Provide the (X, Y) coordinate of the cell's center where the given text is located.  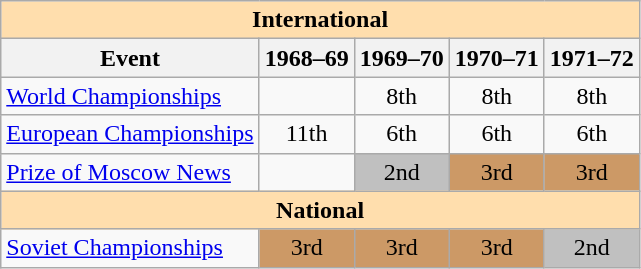
World Championships (130, 96)
1971–72 (592, 58)
1969–70 (402, 58)
Event (130, 58)
1968–69 (306, 58)
Prize of Moscow News (130, 172)
International (320, 20)
Soviet Championships (130, 248)
National (320, 210)
European Championships (130, 134)
1970–71 (496, 58)
11th (306, 134)
